Capture the cell that displays the provided text and extract its [X, Y] central coordinate. 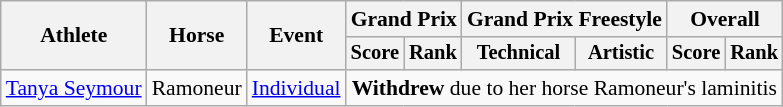
Event [296, 36]
Horse [197, 36]
Athlete [74, 36]
Tanya Seymour [74, 88]
Grand Prix Freestyle [564, 19]
Withdrew due to her horse Ramoneur's laminitis [564, 88]
Technical [518, 54]
Overall [725, 19]
Ramoneur [197, 88]
Grand Prix [404, 19]
Artistic [621, 54]
Individual [296, 88]
